Detect which cell encompasses the target text, then output its [x, y] center coordinate. 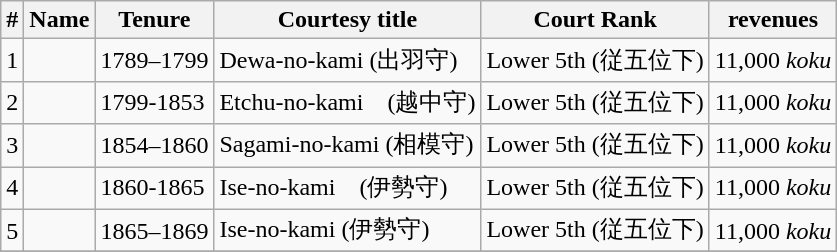
1865–1869 [154, 230]
1799-1853 [154, 102]
Tenure [154, 20]
Etchu-no-kami (越中守) [348, 102]
1789–1799 [154, 60]
Court Rank [595, 20]
2 [12, 102]
4 [12, 188]
5 [12, 230]
Dewa-no-kami (出羽守) [348, 60]
revenues [772, 20]
Name [60, 20]
Courtesy title [348, 20]
3 [12, 146]
Sagami-no-kami (相模守) [348, 146]
1860-1865 [154, 188]
1 [12, 60]
1854–1860 [154, 146]
# [12, 20]
